Output the (X, Y) coordinate of the center of the cell containing the given text.  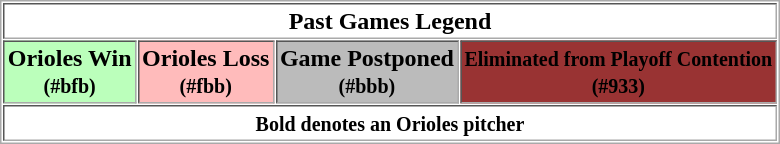
Orioles Win (#bfb) (70, 72)
Orioles Loss (#fbb) (206, 72)
Bold denotes an Orioles pitcher (390, 123)
Eliminated from Playoff Contention (#933) (618, 72)
Past Games Legend (390, 21)
Game Postponed (#bbb) (366, 72)
